For the text-containing cell, return its midpoint in [X, Y] coordinate format. 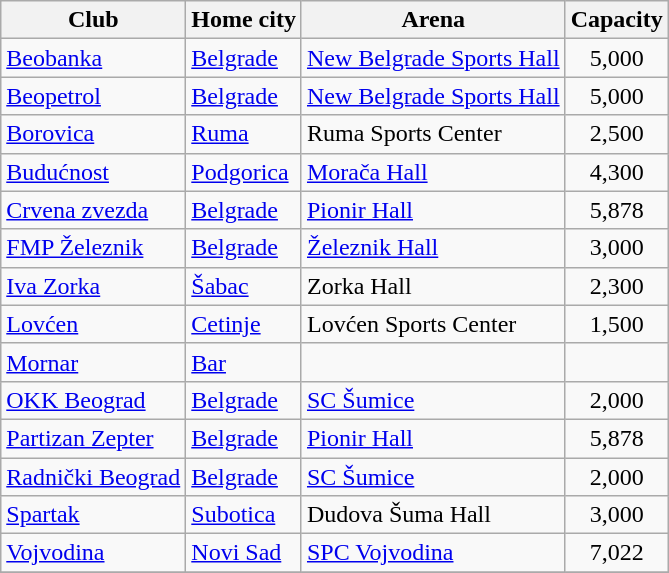
Ruma Sports Center [433, 134]
Subotica [244, 515]
Capacity [616, 20]
Home city [244, 20]
Arena [433, 20]
Mornar [94, 362]
4,300 [616, 172]
FMP Železnik [94, 248]
Morača Hall [433, 172]
1,500 [616, 324]
Dudova Šuma Hall [433, 515]
Crvena zvezda [94, 210]
Podgorica [244, 172]
Vojvodina [94, 553]
Beobanka [94, 58]
Železnik Hall [433, 248]
Partizan Zepter [94, 438]
2,500 [616, 134]
Šabac [244, 286]
Iva Zorka [94, 286]
2,300 [616, 286]
Ruma [244, 134]
Club [94, 20]
Borovica [94, 134]
7,022 [616, 553]
Spartak [94, 515]
Lovćen [94, 324]
SPC Vojvodina [433, 553]
Bar [244, 362]
OKK Beograd [94, 400]
Zorka Hall [433, 286]
Lovćen Sports Center [433, 324]
Radnički Beograd [94, 477]
Cetinje [244, 324]
Novi Sad [244, 553]
Beopetrol [94, 96]
Budućnost [94, 172]
